Pinpoint the cell where the given text exists, returning its [X, Y] midpoint coordinate. 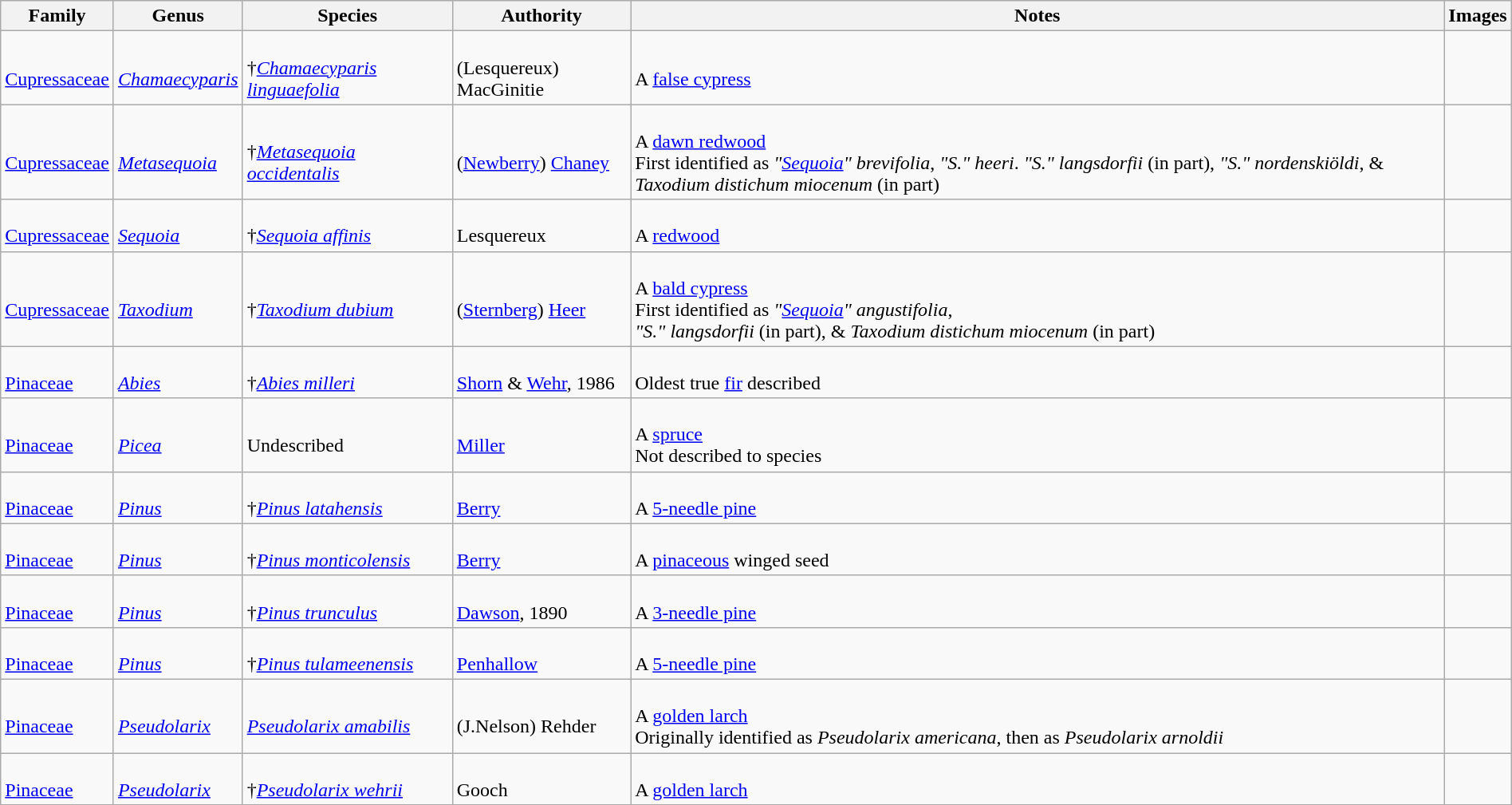
†Pseudolarix wehrii [348, 779]
A bald cypressFirst identified as "Sequoia" angustifolia, "S." langsdorfii (in part), & Taxodium distichum miocenum (in part) [1038, 298]
A redwood [1038, 225]
A 3-needle pine [1038, 602]
(Newberry) Chaney [541, 152]
Genus [178, 16]
A pinaceous winged seed [1038, 549]
Shorn & Wehr, 1986 [541, 372]
Authority [541, 16]
†Chamaecyparis linguaefolia [348, 68]
†Pinus tulameenensis [348, 653]
Undescribed [348, 435]
Family [57, 16]
Lesquereux [541, 225]
†Pinus trunculus [348, 602]
Chamaecyparis [178, 68]
A golden larch [1038, 779]
Taxodium [178, 298]
Pseudolarix amabilis [348, 716]
A golden larchOriginally identified as Pseudolarix americana, then as Pseudolarix arnoldii [1038, 716]
Dawson, 1890 [541, 602]
(Lesquereux) MacGinitie [541, 68]
†Taxodium dubium [348, 298]
†Metasequoia occidentalis [348, 152]
†Pinus monticolensis [348, 549]
Oldest true fir described [1038, 372]
Images [1478, 16]
(Sternberg) Heer [541, 298]
Sequoia [178, 225]
†Sequoia affinis [348, 225]
Picea [178, 435]
Miller [541, 435]
A false cypress [1038, 68]
Abies [178, 372]
†Pinus latahensis [348, 498]
Metasequoia [178, 152]
Species [348, 16]
Notes [1038, 16]
(J.Nelson) Rehder [541, 716]
Gooch [541, 779]
A spruceNot described to species [1038, 435]
Penhallow [541, 653]
†Abies milleri [348, 372]
